Return the (X, Y) coordinate for the center point of the cell that contains the specified text.  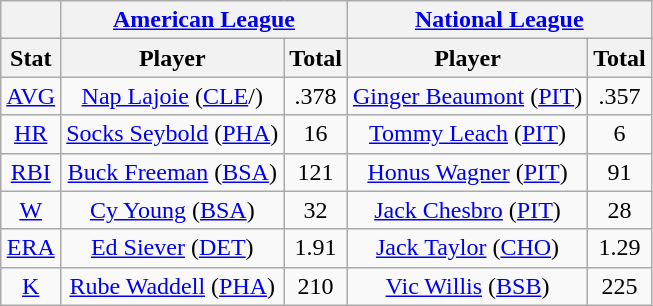
Ed Siever (DET) (172, 248)
Honus Wagner (PIT) (467, 172)
6 (620, 134)
.357 (620, 96)
Ginger Beaumont (PIT) (467, 96)
AVG (31, 96)
28 (620, 210)
American League (204, 20)
32 (316, 210)
225 (620, 286)
Nap Lajoie (CLE/) (172, 96)
Cy Young (BSA) (172, 210)
Socks Seybold (PHA) (172, 134)
National League (499, 20)
16 (316, 134)
HR (31, 134)
1.91 (316, 248)
Vic Willis (BSB) (467, 286)
Jack Taylor (CHO) (467, 248)
W (31, 210)
Rube Waddell (PHA) (172, 286)
Buck Freeman (BSA) (172, 172)
210 (316, 286)
1.29 (620, 248)
Stat (31, 58)
ERA (31, 248)
Jack Chesbro (PIT) (467, 210)
121 (316, 172)
.378 (316, 96)
RBI (31, 172)
K (31, 286)
91 (620, 172)
Tommy Leach (PIT) (467, 134)
